From the cell containing the given text, extract its center point as (X, Y) coordinate. 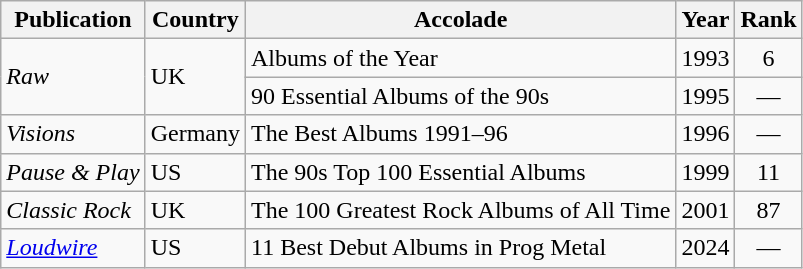
The Best Albums 1991–96 (460, 134)
11 (768, 172)
The 90s Top 100 Essential Albums (460, 172)
2024 (706, 248)
Accolade (460, 20)
11 Best Debut Albums in Prog Metal (460, 248)
1999 (706, 172)
1993 (706, 58)
Albums of the Year (460, 58)
87 (768, 210)
Pause & Play (73, 172)
Publication (73, 20)
Loudwire (73, 248)
Rank (768, 20)
Germany (195, 134)
Year (706, 20)
1996 (706, 134)
1995 (706, 96)
Raw (73, 77)
2001 (706, 210)
The 100 Greatest Rock Albums of All Time (460, 210)
Visions (73, 134)
6 (768, 58)
Classic Rock (73, 210)
Country (195, 20)
90 Essential Albums of the 90s (460, 96)
